Output the [x, y] coordinate of the center of the cell containing the given text.  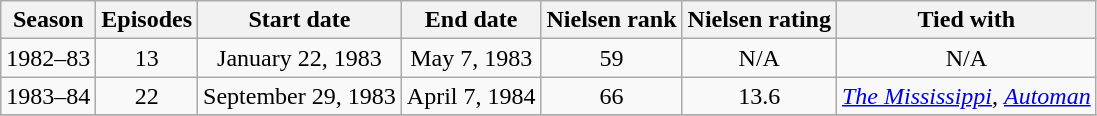
66 [612, 96]
22 [147, 96]
April 7, 1984 [471, 96]
Season [48, 20]
1982–83 [48, 58]
The Mississippi, Automan [966, 96]
End date [471, 20]
Nielsen rank [612, 20]
Nielsen rating [759, 20]
Tied with [966, 20]
May 7, 1983 [471, 58]
January 22, 1983 [300, 58]
September 29, 1983 [300, 96]
13 [147, 58]
Episodes [147, 20]
Start date [300, 20]
1983–84 [48, 96]
13.6 [759, 96]
59 [612, 58]
